Output the (x, y) coordinate of the center of the cell containing the given text.  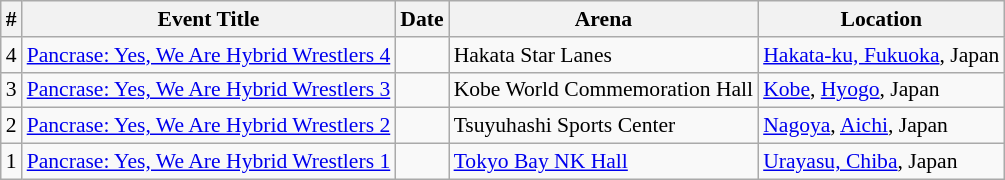
Tokyo Bay NK Hall (604, 162)
Kobe, Hyogo, Japan (881, 90)
Hakata Star Lanes (604, 55)
Nagoya, Aichi, Japan (881, 126)
Event Title (209, 19)
Date (422, 19)
Urayasu, Chiba, Japan (881, 162)
Pancrase: Yes, We Are Hybrid Wrestlers 4 (209, 55)
# (12, 19)
1 (12, 162)
Location (881, 19)
Arena (604, 19)
3 (12, 90)
4 (12, 55)
Pancrase: Yes, We Are Hybrid Wrestlers 3 (209, 90)
2 (12, 126)
Kobe World Commemoration Hall (604, 90)
Pancrase: Yes, We Are Hybrid Wrestlers 2 (209, 126)
Tsuyuhashi Sports Center (604, 126)
Hakata-ku, Fukuoka, Japan (881, 55)
Pancrase: Yes, We Are Hybrid Wrestlers 1 (209, 162)
